Capture the cell that displays the provided text and extract its (x, y) central coordinate. 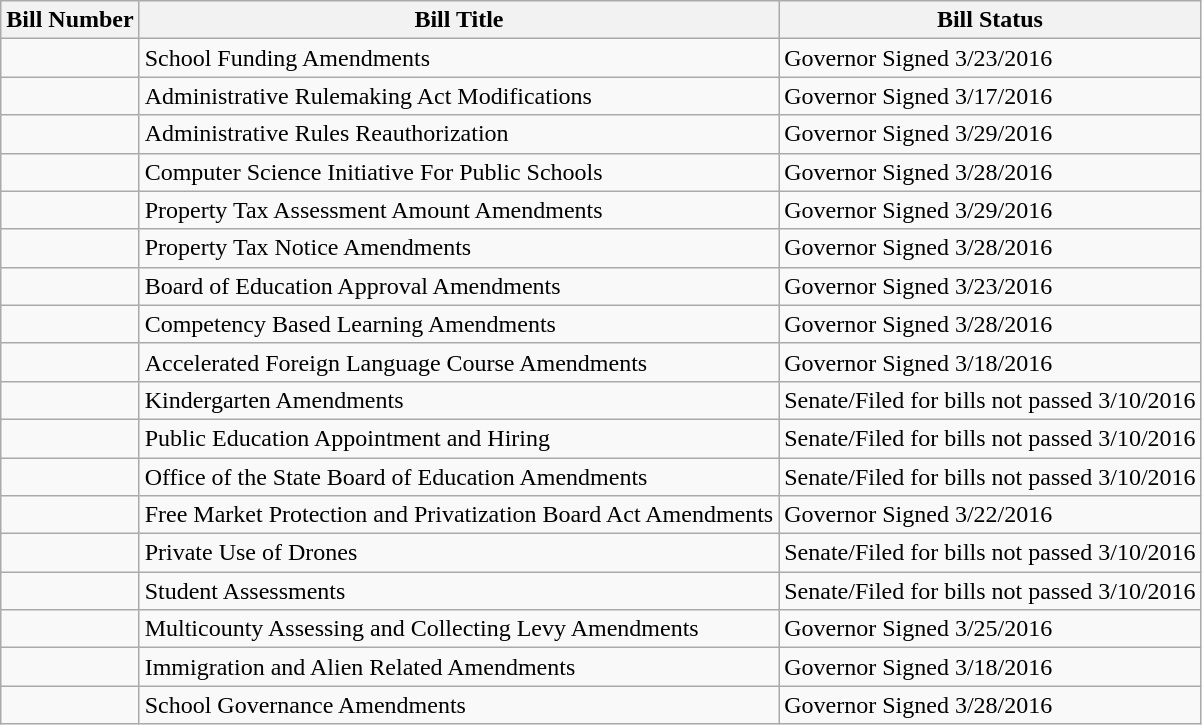
Administrative Rules Reauthorization (459, 134)
School Governance Amendments (459, 705)
Free Market Protection and Privatization Board Act Amendments (459, 515)
Bill Number (70, 20)
Competency Based Learning Amendments (459, 324)
Computer Science Initiative For Public Schools (459, 172)
Board of Education Approval Amendments (459, 286)
Bill Status (990, 20)
Property Tax Assessment Amount Amendments (459, 210)
Accelerated Foreign Language Course Amendments (459, 362)
Governor Signed 3/17/2016 (990, 96)
Governor Signed 3/22/2016 (990, 515)
Immigration and Alien Related Amendments (459, 667)
Multicounty Assessing and Collecting Levy Amendments (459, 629)
Governor Signed 3/25/2016 (990, 629)
Public Education Appointment and Hiring (459, 438)
Kindergarten Amendments (459, 400)
School Funding Amendments (459, 58)
Student Assessments (459, 591)
Private Use of Drones (459, 553)
Office of the State Board of Education Amendments (459, 477)
Administrative Rulemaking Act Modifications (459, 96)
Bill Title (459, 20)
Property Tax Notice Amendments (459, 248)
